Output the (X, Y) coordinate of the center of the cell containing the given text.  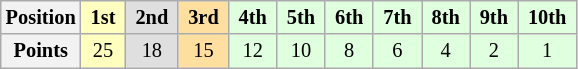
6 (397, 51)
9th (494, 17)
10 (301, 51)
Position (41, 17)
8th (446, 17)
6th (349, 17)
25 (104, 51)
15 (203, 51)
4 (446, 51)
1st (104, 17)
18 (152, 51)
10th (547, 17)
7th (397, 17)
5th (301, 17)
2nd (152, 17)
Points (41, 51)
4th (253, 17)
2 (494, 51)
12 (253, 51)
3rd (203, 17)
1 (547, 51)
8 (349, 51)
